Capture the cell that displays the provided text and extract its (x, y) central coordinate. 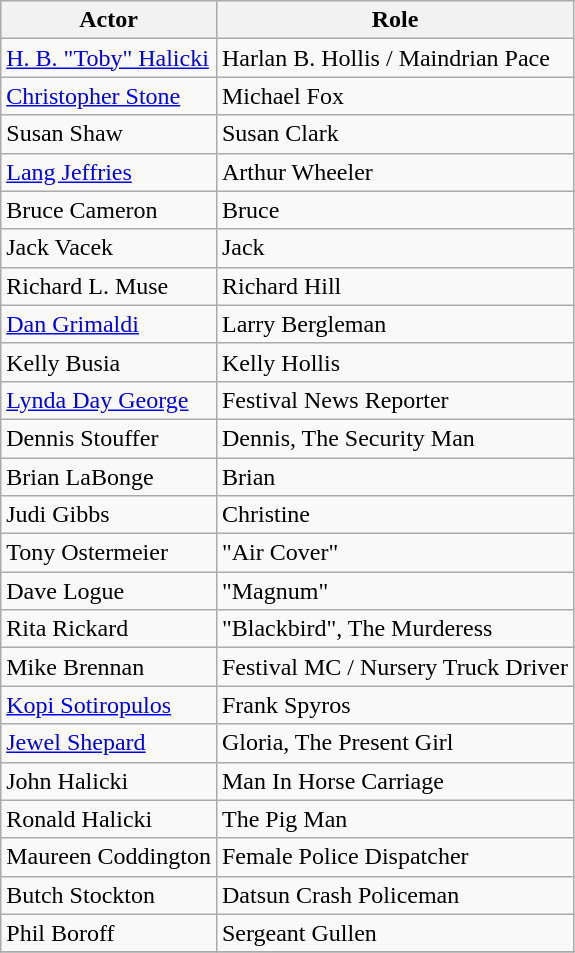
Susan Shaw (109, 134)
Kopi Sotiropulos (109, 705)
Butch Stockton (109, 895)
Female Police Dispatcher (394, 857)
Actor (109, 20)
Datsun Crash Policeman (394, 895)
Man In Horse Carriage (394, 781)
Jewel Shepard (109, 743)
Festival News Reporter (394, 400)
Dennis Stouffer (109, 438)
"Magnum" (394, 591)
John Halicki (109, 781)
Dave Logue (109, 591)
Larry Bergleman (394, 324)
The Pig Man (394, 819)
Susan Clark (394, 134)
Maureen Coddington (109, 857)
Lang Jeffries (109, 172)
Harlan B. Hollis / Maindrian Pace (394, 58)
Christopher Stone (109, 96)
Richard L. Muse (109, 286)
Jack Vacek (109, 248)
Role (394, 20)
Phil Boroff (109, 933)
Kelly Busia (109, 362)
Gloria, The Present Girl (394, 743)
Kelly Hollis (394, 362)
"Air Cover" (394, 553)
"Blackbird", The Murderess (394, 629)
Dennis, The Security Man (394, 438)
Festival MC / Nursery Truck Driver (394, 667)
Brian (394, 477)
Bruce Cameron (109, 210)
Rita Rickard (109, 629)
Lynda Day George (109, 400)
Judi Gibbs (109, 515)
Arthur Wheeler (394, 172)
Brian LaBonge (109, 477)
Dan Grimaldi (109, 324)
Richard Hill (394, 286)
Sergeant Gullen (394, 933)
Frank Spyros (394, 705)
Jack (394, 248)
Mike Brennan (109, 667)
H. B. "Toby" Halicki (109, 58)
Bruce (394, 210)
Michael Fox (394, 96)
Christine (394, 515)
Ronald Halicki (109, 819)
Tony Ostermeier (109, 553)
